Return (X, Y) of the center of cell containing provided text 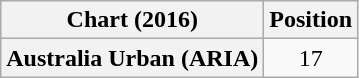
Chart (2016) (132, 20)
Australia Urban (ARIA) (132, 58)
17 (311, 58)
Position (311, 20)
